Return [X, Y] of the center of cell containing provided text 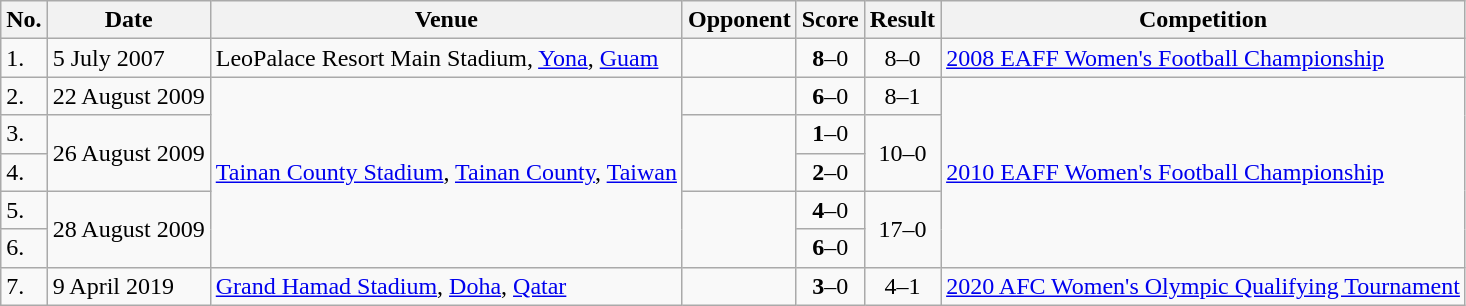
Grand Hamad Stadium, Doha, Qatar [446, 286]
22 August 2009 [128, 96]
Competition [1204, 20]
2020 AFC Women's Olympic Qualifying Tournament [1204, 286]
2. [24, 96]
Venue [446, 20]
4–1 [902, 286]
Result [902, 20]
Score [830, 20]
4. [24, 172]
10–0 [902, 153]
LeoPalace Resort Main Stadium, Yona, Guam [446, 58]
5. [24, 210]
5 July 2007 [128, 58]
8–1 [902, 96]
1–0 [830, 134]
Tainan County Stadium, Tainan County, Taiwan [446, 172]
6. [24, 248]
2010 EAFF Women's Football Championship [1204, 172]
2008 EAFF Women's Football Championship [1204, 58]
7. [24, 286]
4–0 [830, 210]
26 August 2009 [128, 153]
3. [24, 134]
Date [128, 20]
2–0 [830, 172]
No. [24, 20]
9 April 2019 [128, 286]
Opponent [739, 20]
17–0 [902, 229]
28 August 2009 [128, 229]
3–0 [830, 286]
1. [24, 58]
